Extract the (x, y) coordinate from the center of the cell holding the provided text.  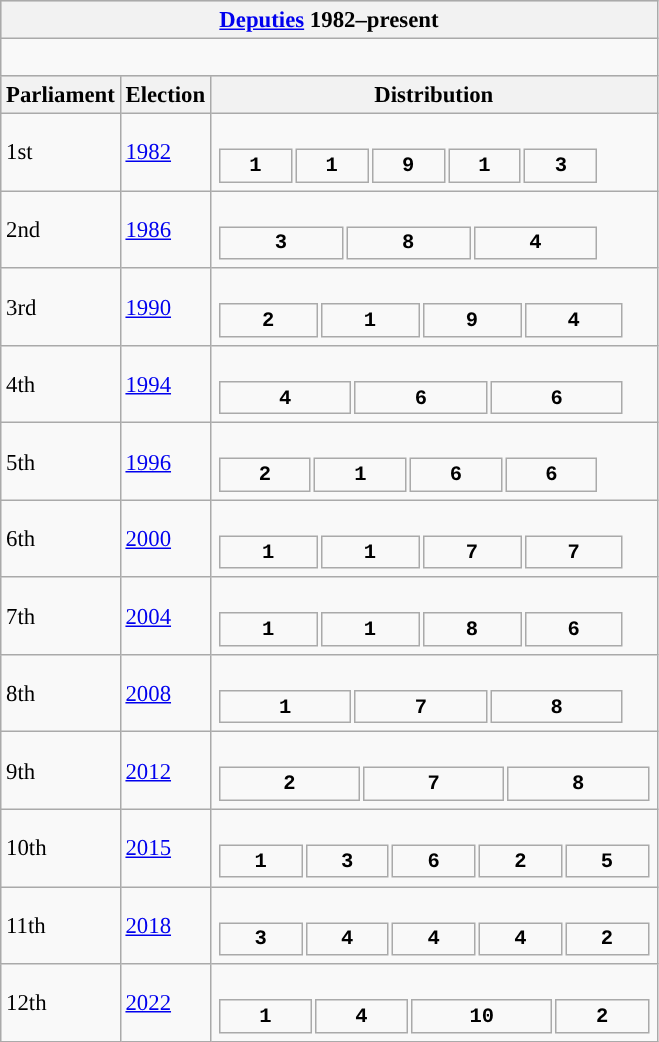
1982 (165, 152)
4 6 6 (434, 384)
5 (607, 862)
2nd (60, 230)
Distribution (434, 95)
12th (60, 1002)
1996 (165, 462)
2018 (165, 926)
8th (60, 694)
2004 (165, 616)
1 7 8 (434, 694)
11th (60, 926)
2 1 9 4 (434, 306)
1994 (165, 384)
1986 (165, 230)
2022 (165, 1002)
1 1 7 7 (434, 538)
1 3 6 2 5 (434, 848)
Parliament (60, 95)
Deputies 1982–present (329, 20)
1 4 10 2 (434, 1002)
4th (60, 384)
2 1 6 6 (434, 462)
6th (60, 538)
3 8 4 (434, 230)
9th (60, 770)
1 1 8 6 (434, 616)
1st (60, 152)
1 1 9 1 3 (434, 152)
10th (60, 848)
2000 (165, 538)
10 (482, 1016)
2012 (165, 770)
2008 (165, 694)
5th (60, 462)
2 7 8 (434, 770)
7th (60, 616)
Election (165, 95)
3rd (60, 306)
1990 (165, 306)
3 4 4 4 2 (434, 926)
2015 (165, 848)
